Locate the cell with the specified text and output its (X, Y) center coordinate. 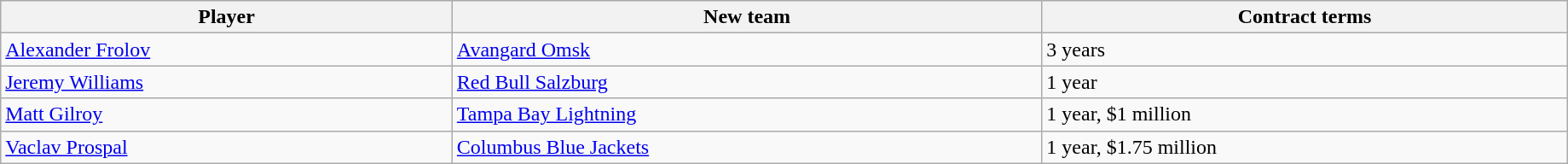
Matt Gilroy (227, 114)
Tampa Bay Lightning (747, 114)
Contract terms (1305, 17)
Avangard Omsk (747, 50)
1 year (1305, 82)
New team (747, 17)
Player (227, 17)
Alexander Frolov (227, 50)
Jeremy Williams (227, 82)
1 year, $1.75 million (1305, 147)
Columbus Blue Jackets (747, 147)
Vaclav Prospal (227, 147)
Red Bull Salzburg (747, 82)
3 years (1305, 50)
1 year, $1 million (1305, 114)
